Output the (x, y) coordinate of the center of the cell containing the given text.  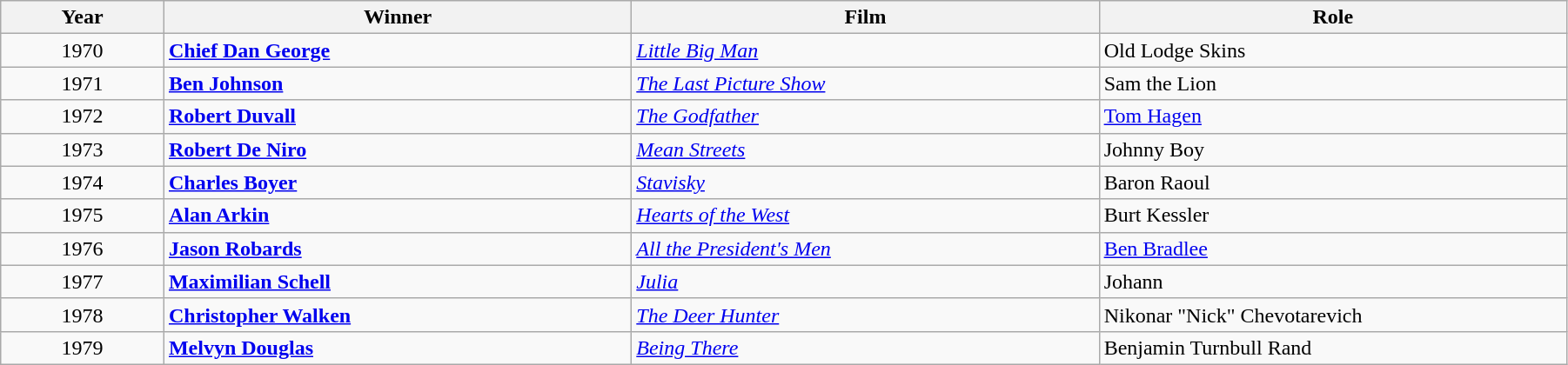
Chief Dan George (397, 50)
Stavisky (865, 182)
Winner (397, 17)
Role (1333, 17)
Julia (865, 282)
The Godfather (865, 116)
Melvyn Douglas (397, 348)
1977 (83, 282)
All the President's Men (865, 249)
Ben Johnson (397, 83)
1979 (83, 348)
Year (83, 17)
1975 (83, 216)
Hearts of the West (865, 216)
Baron Raoul (1333, 182)
Alan Arkin (397, 216)
Charles Boyer (397, 182)
1978 (83, 315)
The Deer Hunter (865, 315)
1973 (83, 149)
Johann (1333, 282)
Tom Hagen (1333, 116)
Robert Duvall (397, 116)
The Last Picture Show (865, 83)
Mean Streets (865, 149)
Jason Robards (397, 249)
Benjamin Turnbull Rand (1333, 348)
Maximilian Schell (397, 282)
1970 (83, 50)
Ben Bradlee (1333, 249)
Burt Kessler (1333, 216)
1974 (83, 182)
Sam the Lion (1333, 83)
1971 (83, 83)
1972 (83, 116)
Little Big Man (865, 50)
Being There (865, 348)
Film (865, 17)
Nikonar "Nick" Chevotarevich (1333, 315)
Robert De Niro (397, 149)
Old Lodge Skins (1333, 50)
1976 (83, 249)
Christopher Walken (397, 315)
Johnny Boy (1333, 149)
